Return [x, y] of the center of cell containing provided text 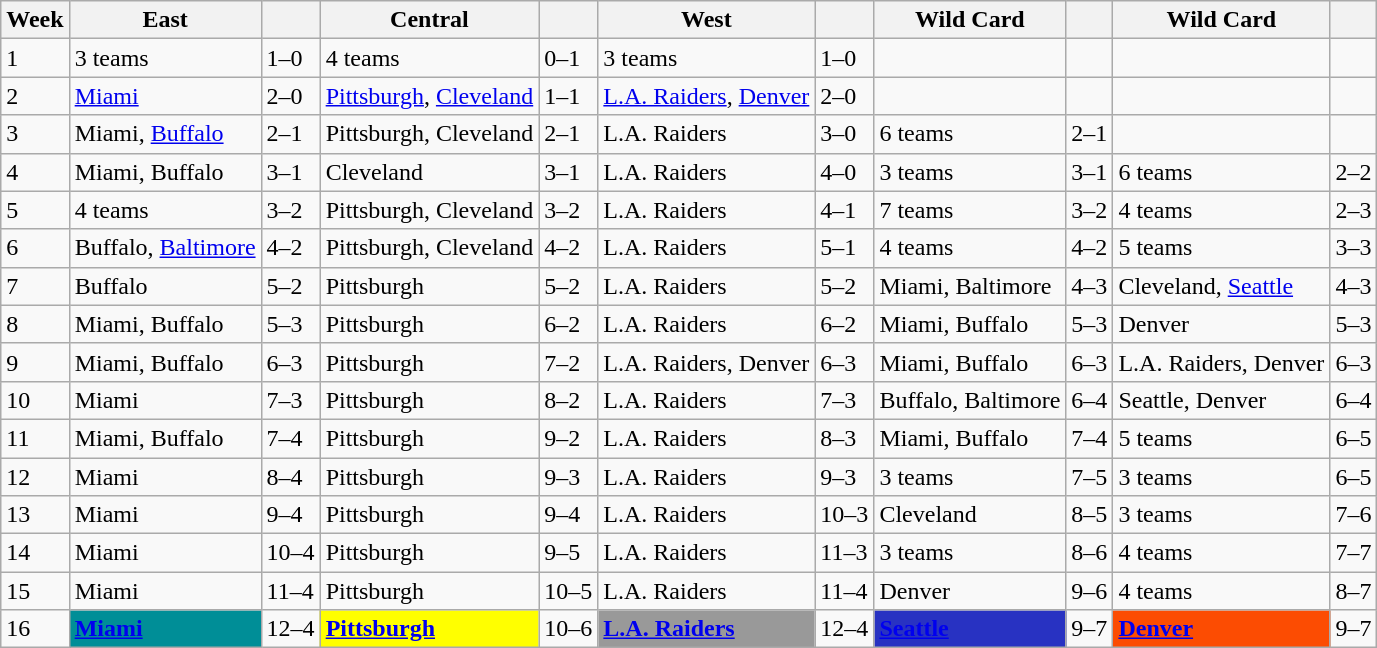
8–7 [1354, 591]
Miami, Baltimore [970, 286]
8–5 [1090, 515]
Cleveland, Seattle [1222, 286]
3–3 [1354, 248]
10–3 [844, 515]
7 [35, 286]
7–7 [1354, 553]
10–5 [568, 591]
11 [35, 438]
8 [35, 324]
7–2 [568, 362]
7–5 [1090, 477]
7 teams [970, 210]
Buffalo [165, 286]
3 [35, 134]
10 [35, 400]
9–5 [568, 553]
6 [35, 248]
Week [35, 20]
8–3 [844, 438]
3–0 [844, 134]
8–2 [568, 400]
10–4 [290, 553]
16 [35, 629]
4 [35, 172]
7–6 [1354, 515]
2–3 [1354, 210]
East [165, 20]
15 [35, 591]
9–6 [1090, 591]
Seattle, Denver [1222, 400]
Seattle [970, 629]
8–4 [290, 477]
1 [35, 58]
10–6 [568, 629]
9 [35, 362]
2–2 [1354, 172]
5–1 [844, 248]
8–6 [1090, 553]
13 [35, 515]
Central [430, 20]
12 [35, 477]
2 [35, 96]
4–1 [844, 210]
0–1 [568, 58]
9–2 [568, 438]
14 [35, 553]
5 [35, 210]
1–1 [568, 96]
11–3 [844, 553]
4–0 [844, 172]
West [706, 20]
